Pinpoint the cell where the given text exists, returning its [x, y] midpoint coordinate. 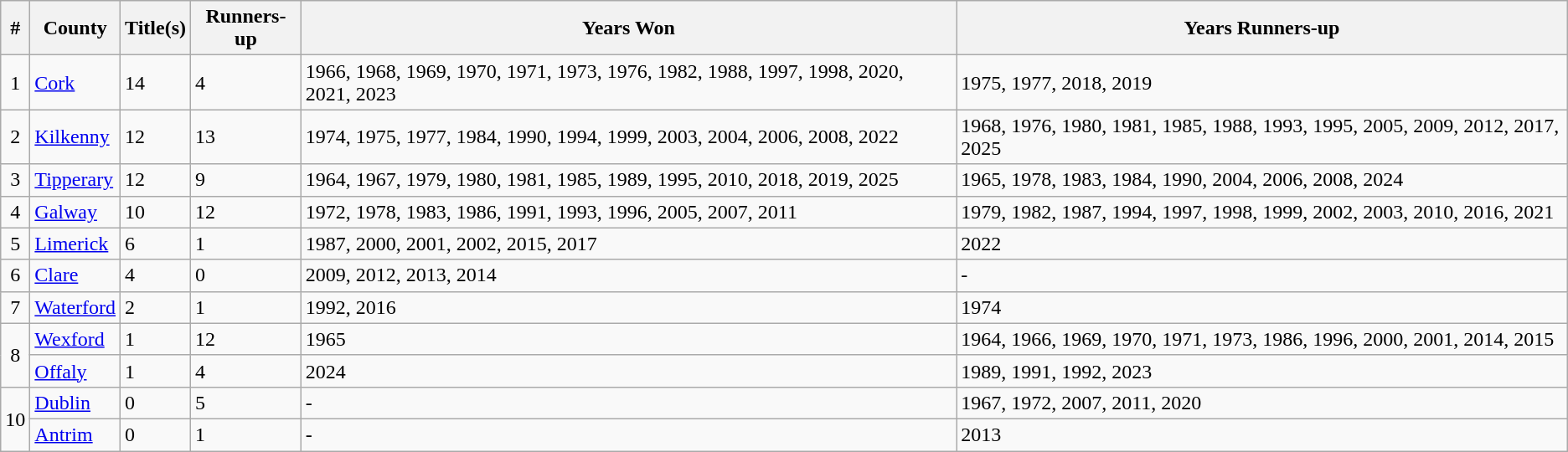
8 [15, 355]
1967, 1972, 2007, 2011, 2020 [1262, 403]
Clare [75, 275]
7 [15, 307]
1979, 1982, 1987, 1994, 1997, 1998, 1999, 2002, 2003, 2010, 2016, 2021 [1262, 212]
Tipperary [75, 180]
9 [246, 180]
Wexford [75, 339]
1964, 1967, 1979, 1980, 1981, 1985, 1989, 1995, 2010, 2018, 2019, 2025 [628, 180]
2009, 2012, 2013, 2014 [628, 275]
1968, 1976, 1980, 1981, 1985, 1988, 1993, 1995, 2005, 2009, 2012, 2017, 2025 [1262, 137]
Years Won [628, 28]
Dublin [75, 403]
1992, 2016 [628, 307]
1974 [1262, 307]
1964, 1966, 1969, 1970, 1971, 1973, 1986, 1996, 2000, 2001, 2014, 2015 [1262, 339]
# [15, 28]
2013 [1262, 434]
1975, 1977, 2018, 2019 [1262, 82]
13 [246, 137]
Kilkenny [75, 137]
1989, 1991, 1992, 2023 [1262, 371]
Offaly [75, 371]
1965 [628, 339]
Years Runners-up [1262, 28]
Antrim [75, 434]
Galway [75, 212]
County [75, 28]
Cork [75, 82]
1974, 1975, 1977, 1984, 1990, 1994, 1999, 2003, 2004, 2006, 2008, 2022 [628, 137]
2022 [1262, 244]
Waterford [75, 307]
14 [156, 82]
Limerick [75, 244]
Title(s) [156, 28]
1972, 1978, 1983, 1986, 1991, 1993, 1996, 2005, 2007, 2011 [628, 212]
2024 [628, 371]
1987, 2000, 2001, 2002, 2015, 2017 [628, 244]
1965, 1978, 1983, 1984, 1990, 2004, 2006, 2008, 2024 [1262, 180]
1966, 1968, 1969, 1970, 1971, 1973, 1976, 1982, 1988, 1997, 1998, 2020, 2021, 2023 [628, 82]
3 [15, 180]
Runners-up [246, 28]
